Provide the [X, Y] coordinate of the cell's center where the given text is located.  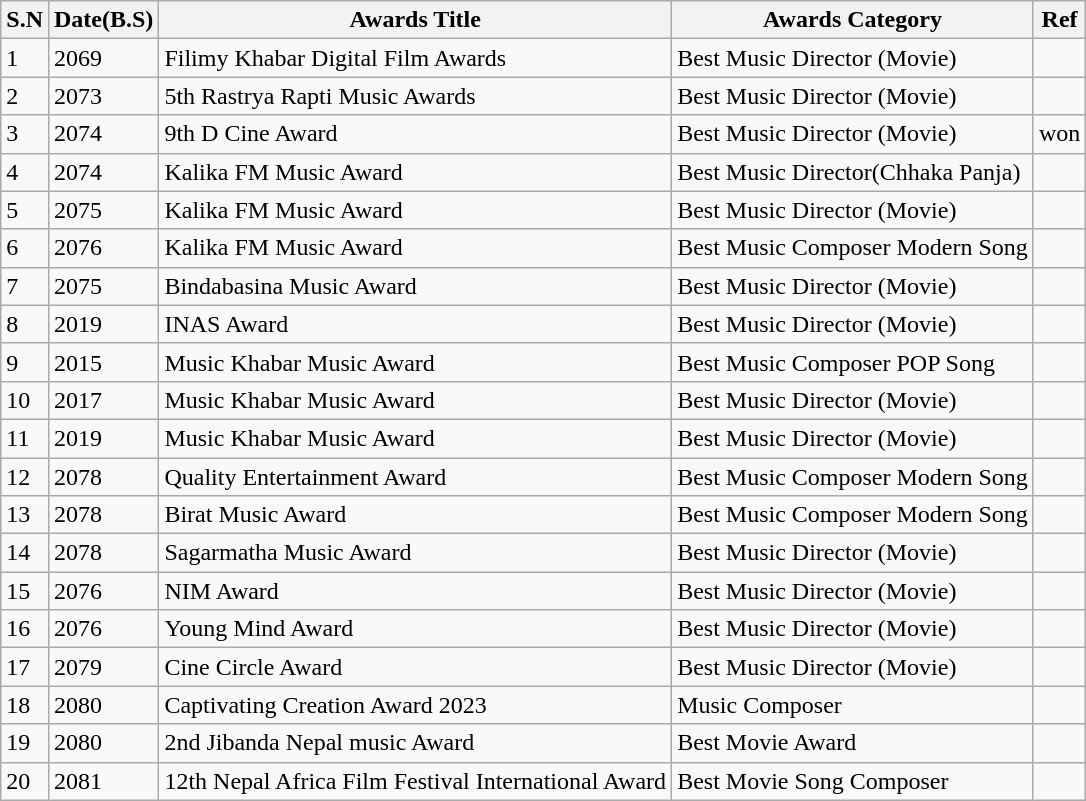
INAS Award [416, 324]
18 [25, 705]
15 [25, 591]
6 [25, 248]
2015 [103, 362]
2017 [103, 400]
12 [25, 477]
4 [25, 172]
2079 [103, 667]
20 [25, 781]
3 [25, 134]
won [1059, 134]
10 [25, 400]
9 [25, 362]
5 [25, 210]
17 [25, 667]
12th Nepal Africa Film Festival International Award [416, 781]
Ref [1059, 20]
5th Rastrya Rapti Music Awards [416, 96]
9th D Cine Award [416, 134]
NIM Award [416, 591]
Bindabasina Music Award [416, 286]
13 [25, 515]
Awards Title [416, 20]
Quality Entertainment Award [416, 477]
Cine Circle Award [416, 667]
Best Movie Song Composer [853, 781]
14 [25, 553]
Best Music Director(Chhaka Panja) [853, 172]
16 [25, 629]
8 [25, 324]
1 [25, 58]
2 [25, 96]
Sagarmatha Music Award [416, 553]
7 [25, 286]
Date(B.S) [103, 20]
11 [25, 438]
2nd Jibanda Nepal music Award [416, 743]
S.N [25, 20]
2081 [103, 781]
Young Mind Award [416, 629]
Music Composer [853, 705]
Best Music Composer POP Song [853, 362]
Birat Music Award [416, 515]
Filimy Khabar Digital Film Awards [416, 58]
2073 [103, 96]
19 [25, 743]
Best Movie Award [853, 743]
Awards Category [853, 20]
2069 [103, 58]
Captivating Creation Award 2023 [416, 705]
